Scan for the cell matching the given text and deliver its [x, y] coordinate at center. 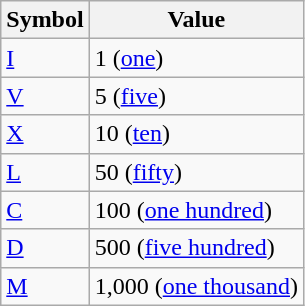
5 (five) [196, 96]
I [45, 58]
100 (one hundred) [196, 210]
Value [196, 20]
1 (one) [196, 58]
X [45, 134]
1,000 (one thousand) [196, 286]
V [45, 96]
C [45, 210]
10 (ten) [196, 134]
500 (five hundred) [196, 248]
Symbol [45, 20]
M [45, 286]
50 (fifty) [196, 172]
L [45, 172]
D [45, 248]
